Locate the cell with the specified text and output its (X, Y) center coordinate. 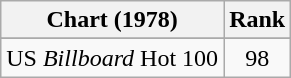
Chart (1978) (112, 20)
US Billboard Hot 100 (112, 58)
Rank (258, 20)
98 (258, 58)
